Search for the cell housing the specified text and yield its [X, Y] center coordinate. 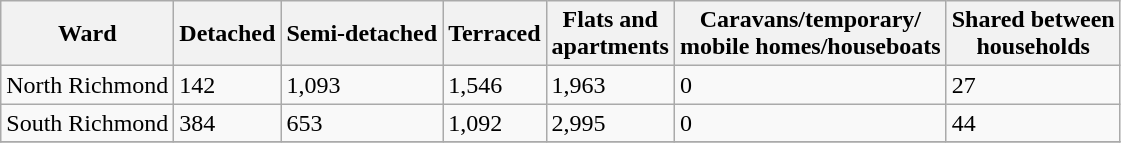
North Richmond [88, 85]
1,093 [362, 85]
44 [1033, 123]
Caravans/temporary/mobile homes/houseboats [810, 34]
Detached [228, 34]
Flats andapartments [610, 34]
142 [228, 85]
1,963 [610, 85]
Semi-detached [362, 34]
384 [228, 123]
2,995 [610, 123]
Shared betweenhouseholds [1033, 34]
653 [362, 123]
27 [1033, 85]
1,546 [494, 85]
Terraced [494, 34]
Ward [88, 34]
1,092 [494, 123]
South Richmond [88, 123]
